For the text-containing cell, return its midpoint in (X, Y) coordinate format. 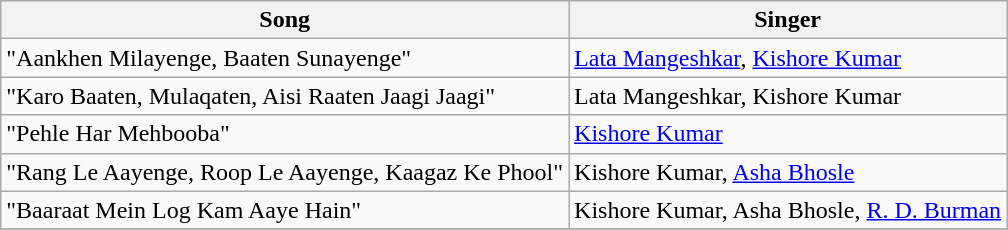
Kishore Kumar, Asha Bhosle (788, 172)
"Baaraat Mein Log Kam Aaye Hain" (285, 210)
Kishore Kumar (788, 134)
"Aankhen Milayenge, Baaten Sunayenge" (285, 58)
"Pehle Har Mehbooba" (285, 134)
Song (285, 20)
Kishore Kumar, Asha Bhosle, R. D. Burman (788, 210)
"Rang Le Aayenge, Roop Le Aayenge, Kaagaz Ke Phool" (285, 172)
"Karo Baaten, Mulaqaten, Aisi Raaten Jaagi Jaagi" (285, 96)
Singer (788, 20)
